Scan for the cell matching the given text and deliver its [x, y] coordinate at center. 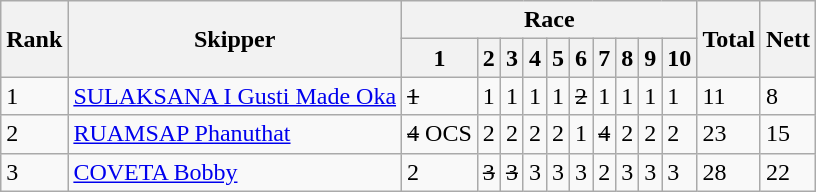
23 [729, 134]
Skipper [235, 39]
4 OCS [440, 134]
Rank [34, 39]
5 [558, 58]
7 [604, 58]
Race [550, 20]
11 [729, 96]
6 [582, 58]
10 [680, 58]
9 [650, 58]
RUAMSAP Phanuthat [235, 134]
28 [729, 172]
Total [729, 39]
22 [788, 172]
COVETA Bobby [235, 172]
SULAKSANA I Gusti Made Oka [235, 96]
Nett [788, 39]
15 [788, 134]
